Pinpoint the cell where the given text exists, returning its [X, Y] midpoint coordinate. 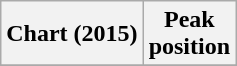
Chart (2015) [72, 34]
Peakposition [189, 34]
